Pinpoint the cell where the given text exists, returning its (x, y) midpoint coordinate. 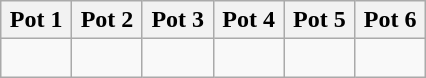
Pot 5 (320, 20)
Pot 6 (390, 20)
Pot 3 (178, 20)
Pot 4 (248, 20)
Pot 1 (36, 20)
Pot 2 (108, 20)
